Identify which cell holds the provided text, then report its [X, Y] central coordinate. 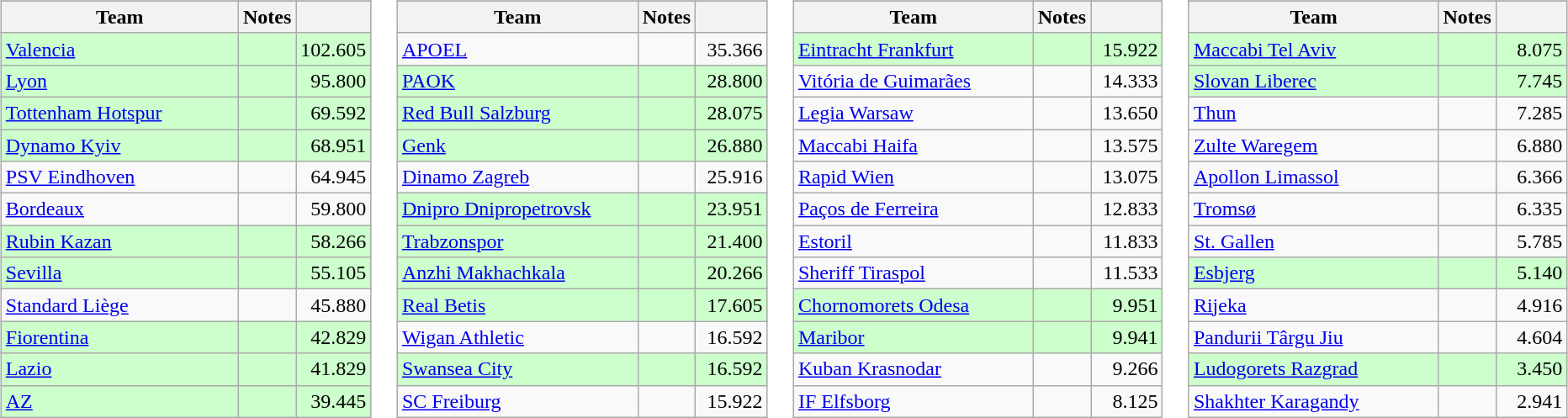
Genk [517, 146]
7.745 [1531, 81]
95.800 [333, 81]
14.333 [1127, 81]
Ludogorets Razgrad [1313, 369]
Red Bull Salzburg [517, 113]
Swansea City [517, 369]
Esbjerg [1313, 273]
64.945 [333, 177]
42.829 [333, 337]
28.800 [732, 81]
Kuban Krasnodar [914, 369]
59.800 [333, 209]
Dnipro Dnipropetrovsk [517, 209]
23.951 [732, 209]
St. Gallen [1313, 241]
5.785 [1531, 241]
AZ [119, 401]
PSV Eindhoven [119, 177]
SC Freiburg [517, 401]
Eintracht Frankfurt [914, 49]
28.075 [732, 113]
Trabzonspor [517, 241]
7.285 [1531, 113]
Shakhter Karagandy [1313, 401]
9.951 [1127, 305]
4.916 [1531, 305]
Vitória de Guimarães [914, 81]
Tottenham Hotspur [119, 113]
Rapid Wien [914, 177]
69.592 [333, 113]
PAOK [517, 81]
Standard Liège [119, 305]
Fiorentina [119, 337]
20.266 [732, 273]
5.140 [1531, 273]
Valencia [119, 49]
11.833 [1127, 241]
Rubin Kazan [119, 241]
Estoril [914, 241]
55.105 [333, 273]
Maccabi Tel Aviv [1313, 49]
4.604 [1531, 337]
17.605 [732, 305]
Dinamo Zagreb [517, 177]
41.829 [333, 369]
68.951 [333, 146]
6.335 [1531, 209]
3.450 [1531, 369]
12.833 [1127, 209]
8.075 [1531, 49]
Lazio [119, 369]
Paços de Ferreira [914, 209]
21.400 [732, 241]
58.266 [333, 241]
39.445 [333, 401]
11.533 [1127, 273]
13.650 [1127, 113]
Apollon Limassol [1313, 177]
13.575 [1127, 146]
Bordeaux [119, 209]
Zulte Waregem [1313, 146]
IF Elfsborg [914, 401]
Maccabi Haifa [914, 146]
Legia Warsaw [914, 113]
Thun [1313, 113]
Dynamo Kyiv [119, 146]
Wigan Athletic [517, 337]
35.366 [732, 49]
8.125 [1127, 401]
13.075 [1127, 177]
2.941 [1531, 401]
Sheriff Tiraspol [914, 273]
Tromsø [1313, 209]
Slovan Liberec [1313, 81]
45.880 [333, 305]
Sevilla [119, 273]
Rijeka [1313, 305]
9.266 [1127, 369]
Chornomorets Odesa [914, 305]
6.366 [1531, 177]
Real Betis [517, 305]
102.605 [333, 49]
25.916 [732, 177]
6.880 [1531, 146]
Maribor [914, 337]
Anzhi Makhachkala [517, 273]
APOEL [517, 49]
Lyon [119, 81]
9.941 [1127, 337]
26.880 [732, 146]
Pandurii Târgu Jiu [1313, 337]
